Extract the (X, Y) coordinate from the center of the cell holding the provided text.  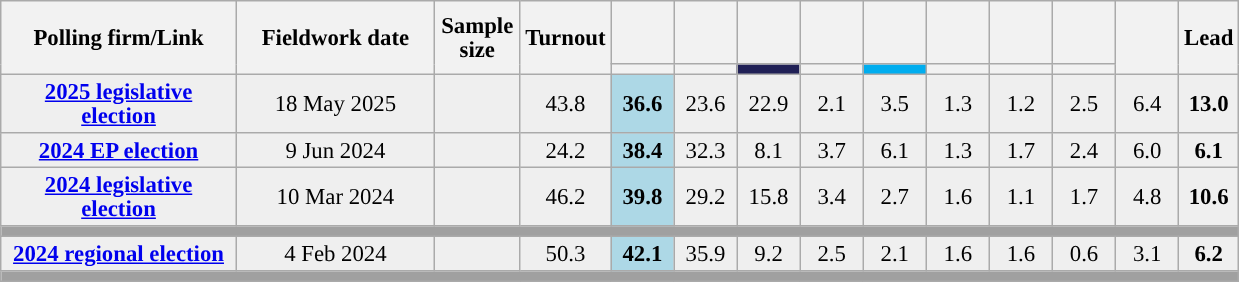
42.1 (642, 254)
46.2 (566, 198)
4.8 (1148, 198)
50.3 (566, 254)
24.2 (566, 150)
3.7 (832, 150)
1.2 (1020, 104)
3.1 (1148, 254)
23.6 (706, 104)
10.6 (1209, 198)
39.8 (642, 198)
22.9 (768, 104)
3.5 (894, 104)
Fieldwork date (335, 38)
6.2 (1209, 254)
13.0 (1209, 104)
3.4 (832, 198)
32.3 (706, 150)
1.1 (1020, 198)
2024 legislative election (119, 198)
18 May 2025 (335, 104)
35.9 (706, 254)
Polling firm/Link (119, 38)
10 Mar 2024 (335, 198)
36.6 (642, 104)
6.0 (1148, 150)
8.1 (768, 150)
Sample size (477, 38)
Turnout (566, 38)
29.2 (706, 198)
43.8 (566, 104)
2025 legislative election (119, 104)
0.6 (1084, 254)
2.4 (1084, 150)
2024 EP election (119, 150)
38.4 (642, 150)
9.2 (768, 254)
15.8 (768, 198)
2.7 (894, 198)
6.4 (1148, 104)
2024 regional election (119, 254)
4 Feb 2024 (335, 254)
Lead (1209, 38)
9 Jun 2024 (335, 150)
